Identify which cell holds the provided text, then report its [x, y] central coordinate. 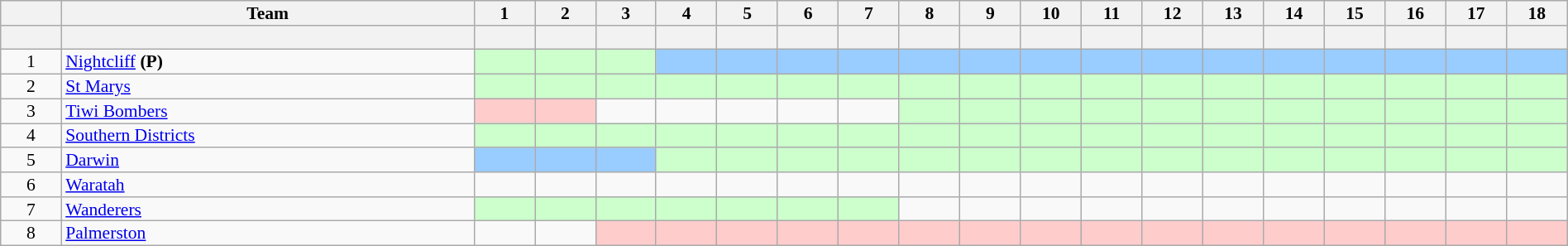
15 [1355, 13]
18 [1537, 13]
St Marys [268, 87]
Nightcliff (P) [268, 62]
16 [1416, 13]
11 [1111, 13]
17 [1475, 13]
13 [1232, 13]
Waratah [268, 185]
12 [1173, 13]
Southern Districts [268, 136]
9 [991, 13]
Palmerston [268, 234]
Tiwi Bombers [268, 111]
10 [1050, 13]
Wanderers [268, 210]
Darwin [268, 160]
14 [1293, 13]
Team [268, 13]
